Find where the given text appears and provide that cell's center as [X, Y] coordinate. 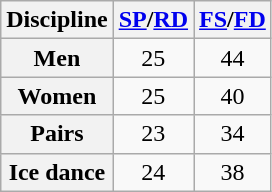
Men [57, 58]
Women [57, 96]
40 [233, 96]
24 [153, 172]
44 [233, 58]
23 [153, 134]
Ice dance [57, 172]
Pairs [57, 134]
SP/RD [153, 20]
FS/FD [233, 20]
Discipline [57, 20]
38 [233, 172]
34 [233, 134]
